Search for the cell housing the specified text and yield its [x, y] center coordinate. 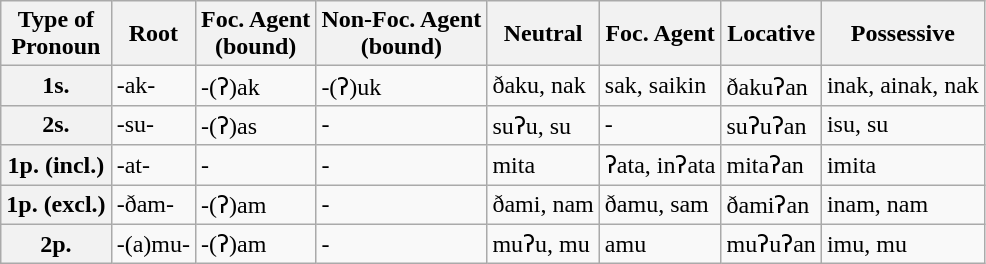
amu [660, 244]
mita [543, 165]
-(a)mu- [153, 244]
1p. (incl.) [56, 165]
muʔuʔan [771, 244]
sak, saikin [660, 86]
1s. [56, 86]
1p. (excl.) [56, 204]
imu, mu [902, 244]
-su- [153, 125]
ʔata, inʔata [660, 165]
inam, nam [902, 204]
2p. [56, 244]
-(ʔ)as [255, 125]
ðami, nam [543, 204]
-ðam- [153, 204]
-at- [153, 165]
imita [902, 165]
inak, ainak, nak [902, 86]
Type of Pronoun [56, 34]
suʔuʔan [771, 125]
ðamu, sam [660, 204]
2s. [56, 125]
ðaku, nak [543, 86]
isu, su [902, 125]
Possessive [902, 34]
Non-Foc. Agent(bound) [402, 34]
ðamiʔan [771, 204]
-(ʔ)uk [402, 86]
ðakuʔan [771, 86]
-(ʔ)ak [255, 86]
Root [153, 34]
Foc. Agent [660, 34]
suʔu, su [543, 125]
Locative [771, 34]
mitaʔan [771, 165]
Neutral [543, 34]
-ak- [153, 86]
Foc. Agent(bound) [255, 34]
muʔu, mu [543, 244]
